Output the [x, y] coordinate of the center of the cell containing the given text.  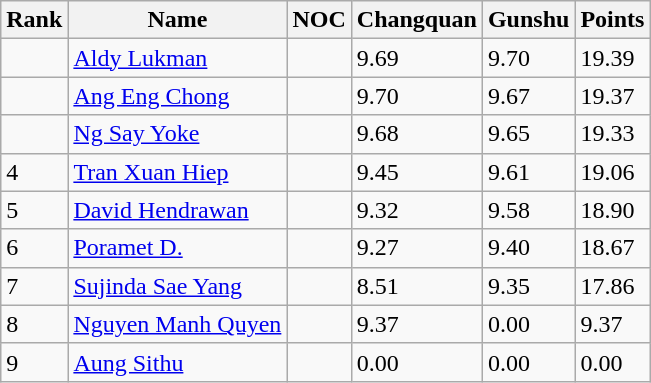
19.39 [612, 58]
Ng Say Yoke [178, 134]
9.45 [416, 172]
9.61 [528, 172]
9.58 [528, 210]
9.32 [416, 210]
19.37 [612, 96]
Ang Eng Chong [178, 96]
9.69 [416, 58]
Nguyen Manh Quyen [178, 324]
Name [178, 20]
Rank [34, 20]
Changquan [416, 20]
5 [34, 210]
9.27 [416, 248]
NOC [319, 20]
18.90 [612, 210]
Gunshu [528, 20]
9.68 [416, 134]
8 [34, 324]
9.65 [528, 134]
Poramet D. [178, 248]
4 [34, 172]
7 [34, 286]
9 [34, 362]
Aung Sithu [178, 362]
9.40 [528, 248]
18.67 [612, 248]
9.35 [528, 286]
Sujinda Sae Yang [178, 286]
Points [612, 20]
9.67 [528, 96]
17.86 [612, 286]
6 [34, 248]
Tran Xuan Hiep [178, 172]
Aldy Lukman [178, 58]
David Hendrawan [178, 210]
19.33 [612, 134]
19.06 [612, 172]
8.51 [416, 286]
